Return [X, Y] of the center of cell containing provided text 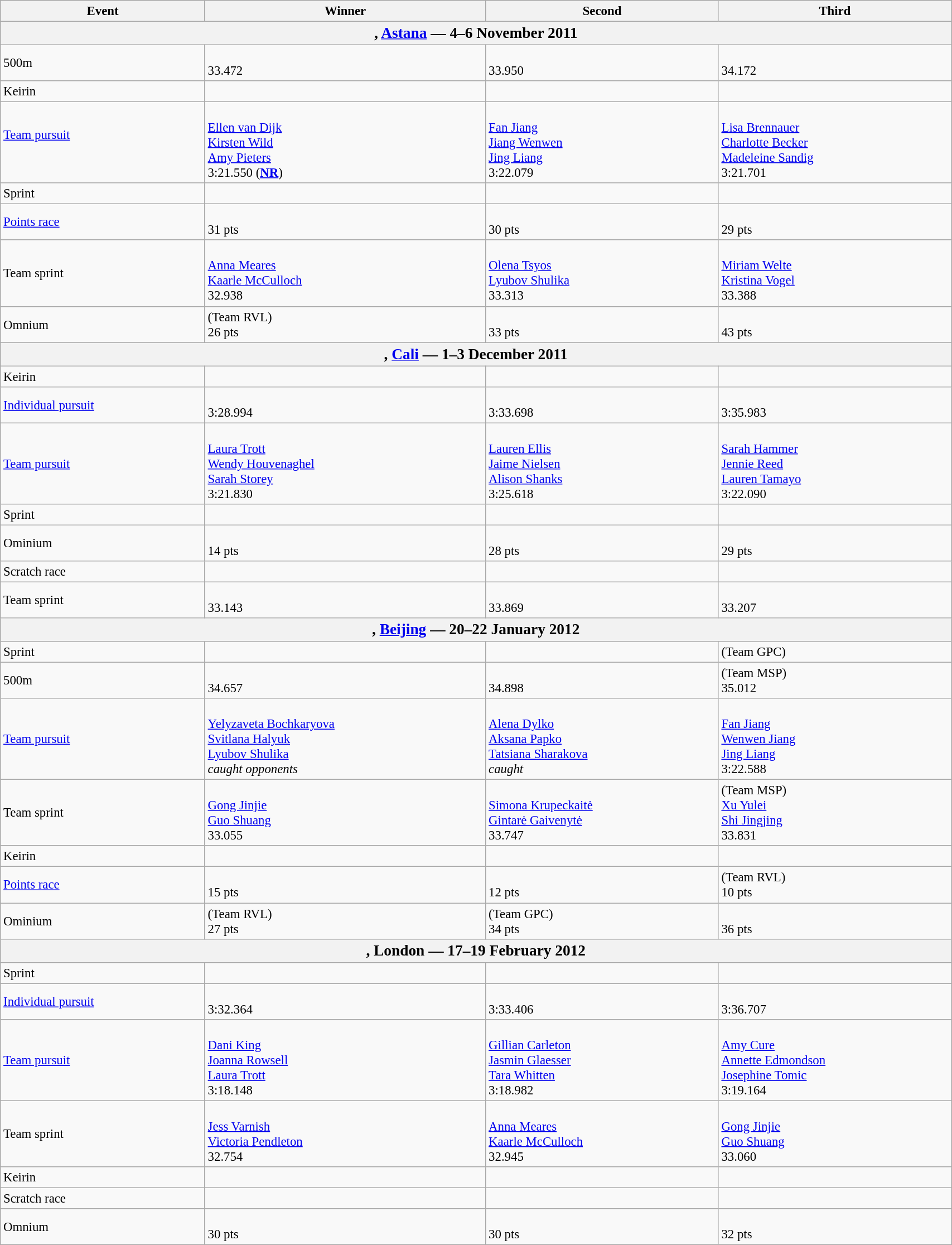
Miriam WelteKristina Vogel33.388 [834, 273]
Yelyzaveta BochkaryovaSvitlana HalyukLyubov Shulikacaught opponents [345, 739]
Gong JinjieGuo Shuang33.055 [345, 813]
(Team RVL)10 pts [834, 885]
Laura TrottWendy HouvenaghelSarah Storey3:21.830 [345, 464]
Alena DylkoAksana PapkoTatsiana Sharakovacaught [602, 739]
Third [834, 11]
Anna MearesKaarle McCulloch32.938 [345, 273]
, London — 17–19 February 2012 [476, 950]
28 pts [602, 543]
3:35.983 [834, 405]
Olena TsyosLyubov Shulika33.313 [602, 273]
36 pts [834, 921]
Amy CureAnnette EdmondsonJosephine Tomic3:19.164 [834, 1060]
Ellen van DijkKirsten WildAmy Pieters3:21.550 (NR) [345, 143]
3:28.994 [345, 405]
(Team RVL)26 pts [345, 325]
Fan JiangJiang WenwenJing Liang3:22.079 [602, 143]
12 pts [602, 885]
Winner [345, 11]
Dani KingJoanna RowsellLaura Trott3:18.148 [345, 1060]
34.657 [345, 681]
3:33.698 [602, 405]
33.143 [345, 600]
Jess VarnishVictoria Pendleton32.754 [345, 1133]
34.898 [602, 681]
(Team MSP)35.012 [834, 681]
33.950 [602, 64]
31 pts [345, 222]
, Astana — 4–6 November 2011 [476, 33]
Simona KrupeckaitėGintarė Gaivenytė33.747 [602, 813]
(Team GPC)34 pts [602, 921]
43 pts [834, 325]
3:33.406 [602, 1002]
33.472 [345, 64]
33.207 [834, 600]
(Team GPC) [834, 652]
(Team RVL)27 pts [345, 921]
, Cali — 1–3 December 2011 [476, 354]
(Team MSP)Xu YuleiShi Jingjing33.831 [834, 813]
Lisa BrennauerCharlotte BeckerMadeleine Sandig3:21.701 [834, 143]
Gillian CarletonJasmin GlaesserTara Whitten3:18.982 [602, 1060]
Fan JiangWenwen JiangJing Liang3:22.588 [834, 739]
Gong JinjieGuo Shuang33.060 [834, 1133]
15 pts [345, 885]
32 pts [834, 1227]
34.172 [834, 64]
14 pts [345, 543]
Lauren EllisJaime NielsenAlison Shanks3:25.618 [602, 464]
3:36.707 [834, 1002]
33.869 [602, 600]
Event [103, 11]
, Beijing — 20–22 January 2012 [476, 630]
33 pts [602, 325]
Anna MearesKaarle McCulloch32.945 [602, 1133]
Sarah HammerJennie ReedLauren Tamayo3:22.090 [834, 464]
Second [602, 11]
3:32.364 [345, 1002]
